Output the (x, y) coordinate of the center of the cell containing the given text.  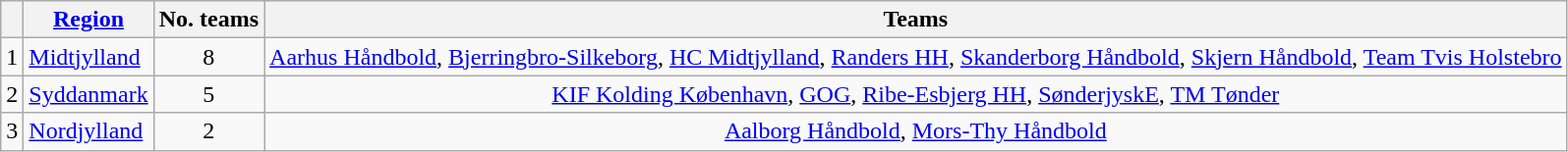
Syddanmark (88, 94)
5 (208, 94)
Teams (916, 20)
Region (88, 20)
Midtjylland (88, 57)
Aalborg Håndbold, Mors-Thy Håndbold (916, 131)
No. teams (208, 20)
1 (12, 57)
Nordjylland (88, 131)
8 (208, 57)
3 (12, 131)
Aarhus Håndbold, Bjerringbro-Silkeborg, HC Midtjylland, Randers HH, Skanderborg Håndbold, Skjern Håndbold, Team Tvis Holstebro (916, 57)
KIF Kolding København, GOG, Ribe-Esbjerg HH, SønderjyskE, TM Tønder (916, 94)
